Scan for the cell matching the given text and deliver its (X, Y) coordinate at center. 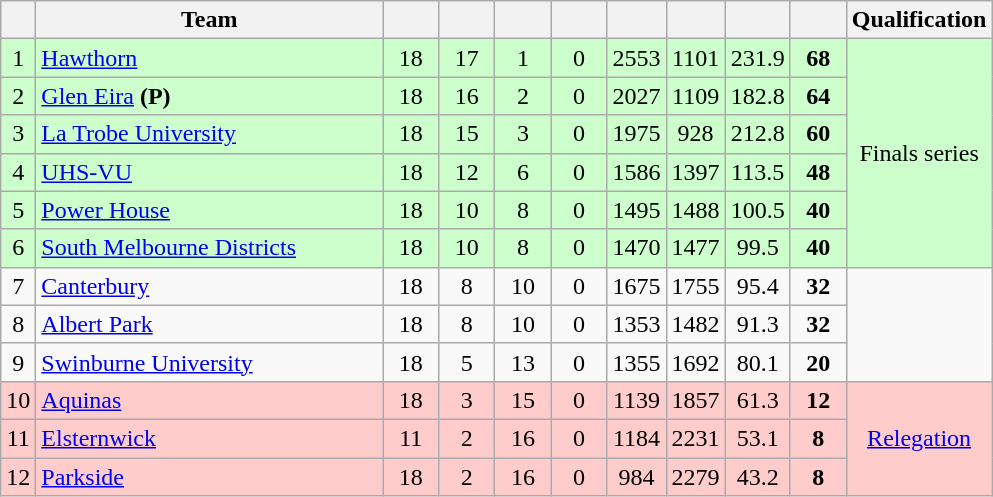
Power House (210, 210)
Swinburne University (210, 362)
99.5 (758, 248)
1692 (696, 362)
60 (818, 134)
100.5 (758, 210)
Qualification (919, 20)
Canterbury (210, 286)
2553 (636, 58)
9 (18, 362)
2231 (696, 438)
1975 (636, 134)
1355 (636, 362)
1139 (636, 400)
984 (636, 477)
2027 (636, 96)
231.9 (758, 58)
Glen Eira (P) (210, 96)
61.3 (758, 400)
2279 (696, 477)
Parkside (210, 477)
1857 (696, 400)
1495 (636, 210)
4 (18, 172)
Finals series (919, 153)
95.4 (758, 286)
1184 (636, 438)
1397 (696, 172)
64 (818, 96)
1488 (696, 210)
Albert Park (210, 324)
Aquinas (210, 400)
13 (523, 362)
1470 (636, 248)
113.5 (758, 172)
80.1 (758, 362)
43.2 (758, 477)
7 (18, 286)
68 (818, 58)
53.1 (758, 438)
La Trobe University (210, 134)
91.3 (758, 324)
1109 (696, 96)
1101 (696, 58)
Hawthorn (210, 58)
928 (696, 134)
1353 (636, 324)
1482 (696, 324)
Elsternwick (210, 438)
South Melbourne Districts (210, 248)
1755 (696, 286)
20 (818, 362)
1586 (636, 172)
Relegation (919, 438)
182.8 (758, 96)
48 (818, 172)
Team (210, 20)
UHS-VU (210, 172)
1675 (636, 286)
212.8 (758, 134)
17 (467, 58)
1477 (696, 248)
